Extract the [x, y] coordinate from the center of the cell holding the provided text.  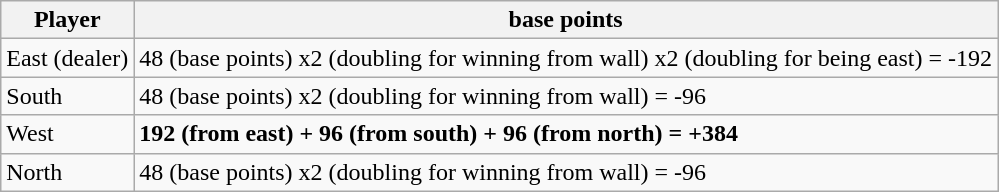
base points [566, 20]
North [68, 172]
192 (from east) + 96 (from south) + 96 (from north) = +384 [566, 134]
Player [68, 20]
48 (base points) x2 (doubling for winning from wall) x2 (doubling for being east) = -192 [566, 58]
South [68, 96]
West [68, 134]
East (dealer) [68, 58]
